Return (X, Y) of the center of cell containing provided text 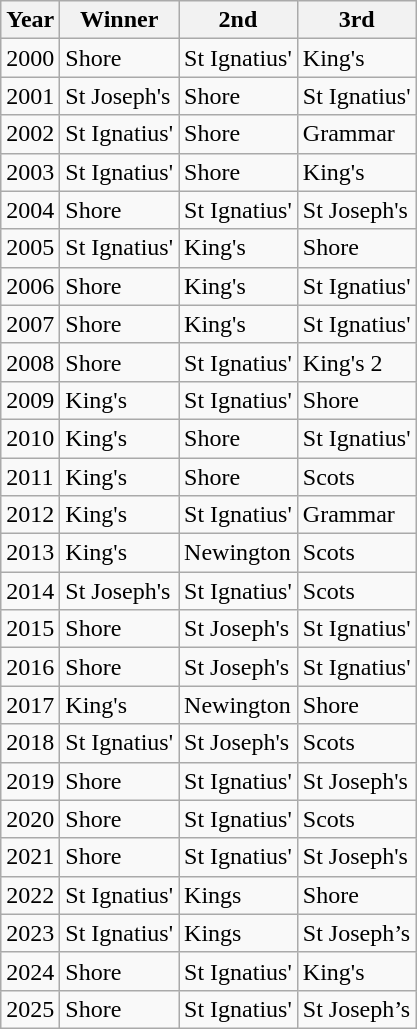
2013 (30, 553)
2011 (30, 477)
2016 (30, 667)
2014 (30, 591)
2015 (30, 629)
2001 (30, 96)
King's 2 (356, 362)
2003 (30, 172)
Year (30, 20)
2019 (30, 781)
2nd (238, 20)
2020 (30, 819)
2004 (30, 210)
2006 (30, 286)
2018 (30, 743)
2009 (30, 400)
2017 (30, 705)
2002 (30, 134)
2012 (30, 515)
2022 (30, 895)
Winner (120, 20)
2005 (30, 248)
2008 (30, 362)
2007 (30, 324)
2025 (30, 1009)
3rd (356, 20)
2010 (30, 438)
2000 (30, 58)
2023 (30, 933)
2024 (30, 971)
2021 (30, 857)
